Detect which cell encompasses the target text, then output its [x, y] center coordinate. 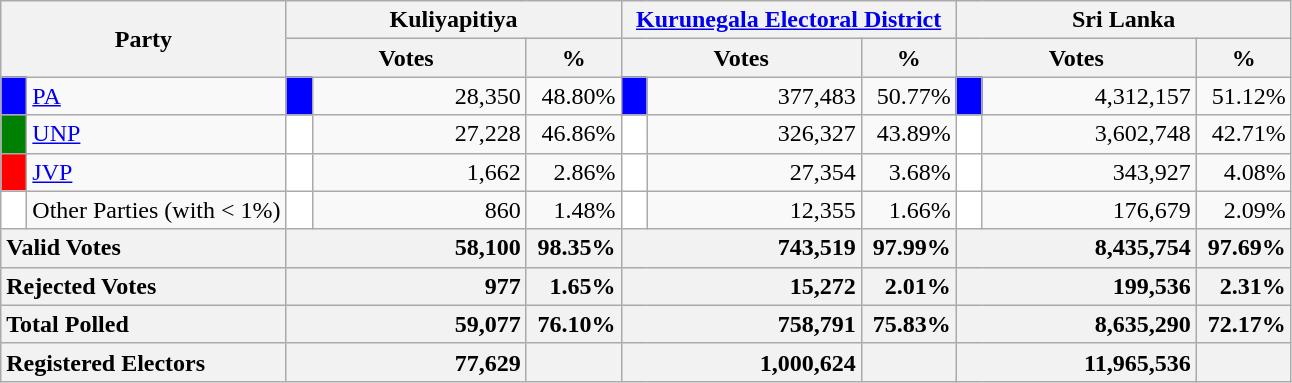
1,662 [419, 172]
27,228 [419, 134]
JVP [156, 172]
758,791 [741, 324]
58,100 [406, 248]
PA [156, 96]
4,312,157 [1089, 96]
UNP [156, 134]
11,965,536 [1076, 362]
43.89% [908, 134]
1,000,624 [741, 362]
743,519 [741, 248]
2.01% [908, 286]
2.86% [574, 172]
Party [144, 39]
3,602,748 [1089, 134]
97.99% [908, 248]
77,629 [406, 362]
2.09% [1244, 210]
3.68% [908, 172]
27,354 [754, 172]
343,927 [1089, 172]
50.77% [908, 96]
Other Parties (with < 1%) [156, 210]
75.83% [908, 324]
Valid Votes [144, 248]
860 [419, 210]
977 [406, 286]
8,435,754 [1076, 248]
1.66% [908, 210]
15,272 [741, 286]
Kuliyapitiya [454, 20]
1.65% [574, 286]
48.80% [574, 96]
377,483 [754, 96]
98.35% [574, 248]
Sri Lanka [1124, 20]
Registered Electors [144, 362]
Rejected Votes [144, 286]
42.71% [1244, 134]
76.10% [574, 324]
46.86% [574, 134]
12,355 [754, 210]
1.48% [574, 210]
8,635,290 [1076, 324]
176,679 [1089, 210]
326,327 [754, 134]
Kurunegala Electoral District [788, 20]
97.69% [1244, 248]
Total Polled [144, 324]
51.12% [1244, 96]
59,077 [406, 324]
4.08% [1244, 172]
28,350 [419, 96]
199,536 [1076, 286]
72.17% [1244, 324]
2.31% [1244, 286]
